For the text-containing cell, return its midpoint in (X, Y) coordinate format. 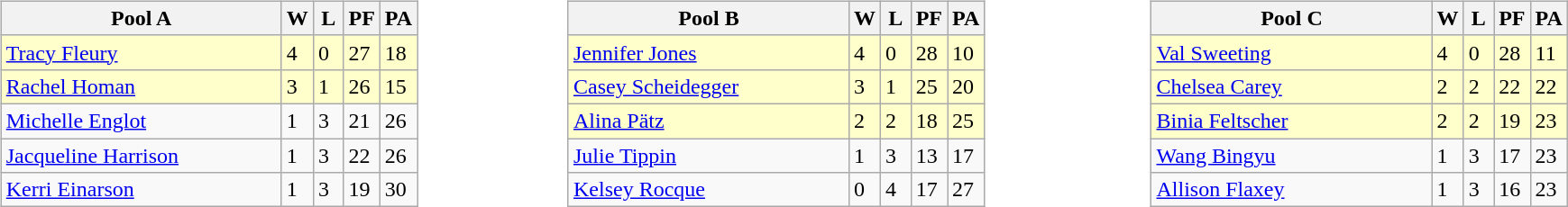
10 (967, 52)
15 (399, 86)
Michelle Englot (141, 121)
Jennifer Jones (709, 52)
11 (1549, 52)
Wang Bingyu (1291, 156)
Kerri Einarson (141, 190)
Pool C (1291, 18)
Pool B (709, 18)
Chelsea Carey (1291, 86)
Val Sweeting (1291, 52)
Tracy Fleury (141, 52)
Rachel Homan (141, 86)
30 (399, 190)
Binia Feltscher (1291, 121)
16 (1512, 190)
13 (929, 156)
Alina Pätz (709, 121)
21 (362, 121)
Allison Flaxey (1291, 190)
Julie Tippin (709, 156)
20 (967, 86)
Kelsey Rocque (709, 190)
Jacqueline Harrison (141, 156)
Pool A (141, 18)
Casey Scheidegger (709, 86)
